Scan for the cell matching the given text and deliver its (X, Y) coordinate at center. 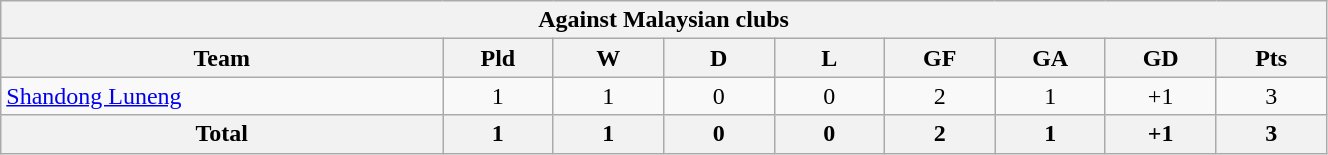
Team (222, 58)
GF (939, 58)
Total (222, 134)
L (829, 58)
GD (1160, 58)
Against Malaysian clubs (664, 20)
W (608, 58)
Shandong Luneng (222, 96)
Pld (498, 58)
GA (1050, 58)
Pts (1272, 58)
D (719, 58)
